Determine the [X, Y] coordinate at the center of the cell enclosing the given text.  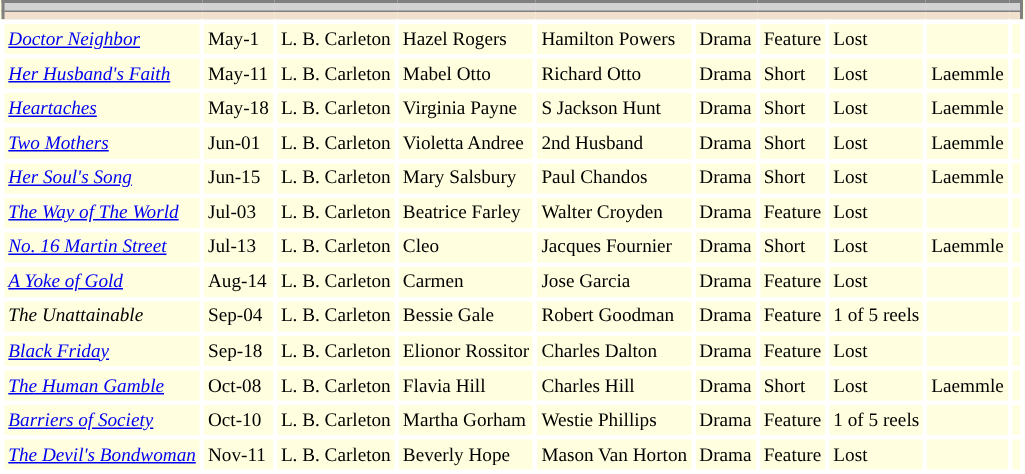
The Human Gamble [102, 386]
Beatrice Farley [466, 212]
A Yoke of Gold [102, 282]
Martha Gorham [466, 420]
Jun-01 [238, 144]
Oct-10 [238, 420]
Charles Dalton [614, 352]
Elionor Rossitor [466, 352]
Two Mothers [102, 144]
Mason Van Horton [614, 456]
S Jackson Hunt [614, 108]
Her Soul's Song [102, 178]
Carmen [466, 282]
Mabel Otto [466, 74]
Black Friday [102, 352]
Heartaches [102, 108]
2nd Husband [614, 144]
Jun-15 [238, 178]
Jul-13 [238, 248]
Mary Salsbury [466, 178]
Hazel Rogers [466, 40]
Westie Phillips [614, 420]
Cleo [466, 248]
Her Husband's Faith [102, 74]
Charles Hill [614, 386]
The Devil's Bondwoman [102, 456]
Sep-18 [238, 352]
The Way of The World [102, 212]
Aug-14 [238, 282]
May-1 [238, 40]
Flavia Hill [466, 386]
No. 16 Martin Street [102, 248]
Paul Chandos [614, 178]
Richard Otto [614, 74]
Nov-11 [238, 456]
Beverly Hope [466, 456]
Sep-04 [238, 316]
Doctor Neighbor [102, 40]
May-11 [238, 74]
Bessie Gale [466, 316]
Barriers of Society [102, 420]
Hamilton Powers [614, 40]
Robert Goodman [614, 316]
Jacques Fournier [614, 248]
Jose Garcia [614, 282]
Violetta Andree [466, 144]
Jul-03 [238, 212]
Walter Croyden [614, 212]
Oct-08 [238, 386]
The Unattainable [102, 316]
Virginia Payne [466, 108]
May-18 [238, 108]
